Scan for the cell matching the given text and deliver its [x, y] coordinate at center. 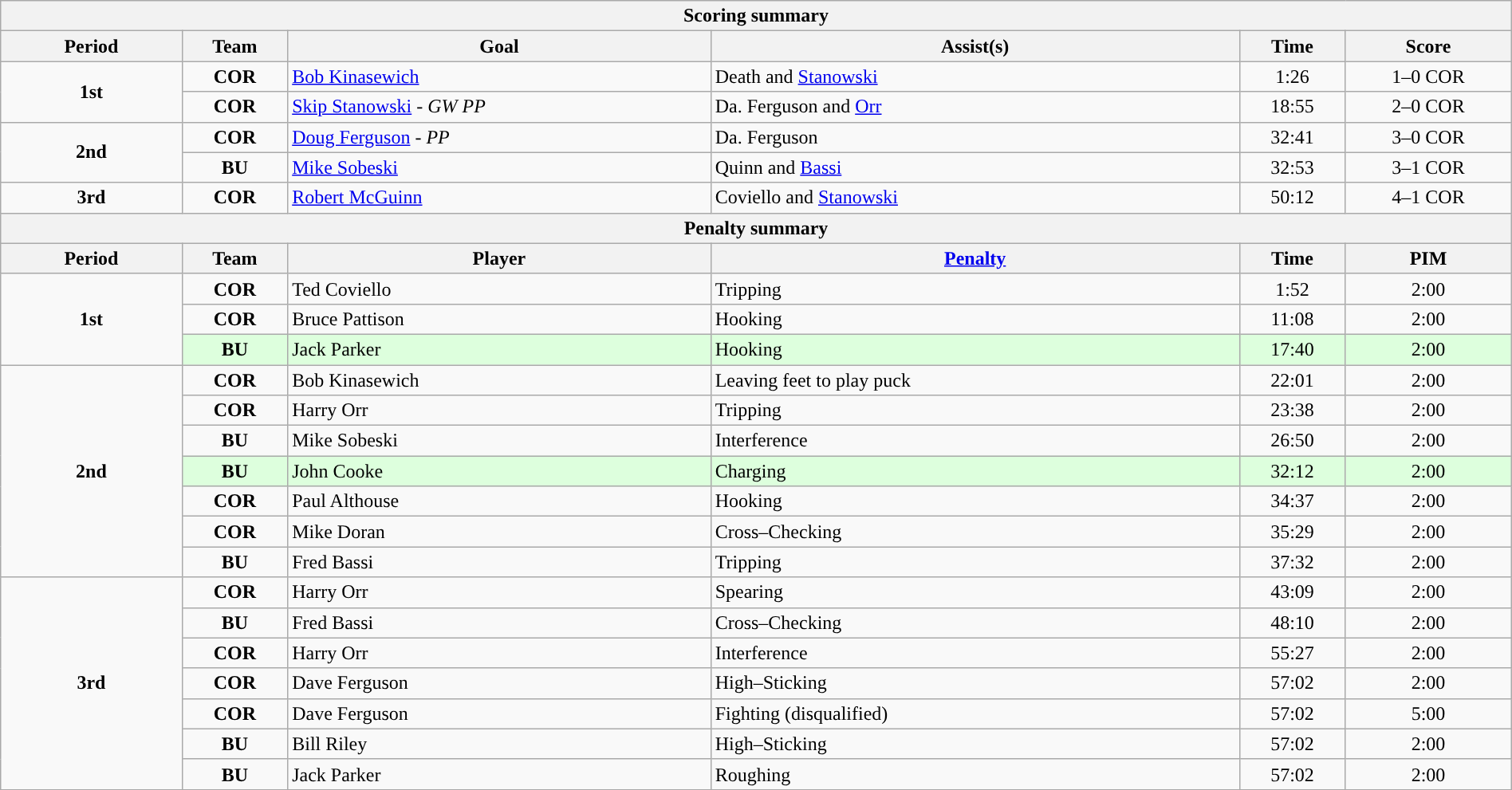
Penalty [975, 258]
Quinn and Bassi [975, 167]
Roughing [975, 774]
Robert McGuinn [499, 198]
22:01 [1292, 380]
2–0 COR [1428, 107]
48:10 [1292, 623]
1:26 [1292, 77]
26:50 [1292, 441]
Scoring summary [756, 16]
Penalty summary [756, 228]
PIM [1428, 258]
3–1 COR [1428, 167]
John Cooke [499, 471]
Da. Ferguson and Orr [975, 107]
32:12 [1292, 471]
43:09 [1292, 592]
Ted Coviello [499, 289]
18:55 [1292, 107]
Assist(s) [975, 46]
Coviello and Stanowski [975, 198]
4–1 COR [1428, 198]
Score [1428, 46]
Death and Stanowski [975, 77]
Bruce Pattison [499, 319]
32:41 [1292, 137]
17:40 [1292, 349]
Goal [499, 46]
Player [499, 258]
1:52 [1292, 289]
32:53 [1292, 167]
35:29 [1292, 532]
34:37 [1292, 501]
5:00 [1428, 713]
Fighting (disqualified) [975, 713]
37:32 [1292, 562]
Spearing [975, 592]
Da. Ferguson [975, 137]
Mike Doran [499, 532]
55:27 [1292, 653]
3–0 COR [1428, 137]
1–0 COR [1428, 77]
Paul Althouse [499, 501]
Bill Riley [499, 744]
23:38 [1292, 411]
Leaving feet to play puck [975, 380]
Doug Ferguson - PP [499, 137]
Skip Stanowski - GW PP [499, 107]
Charging [975, 471]
50:12 [1292, 198]
11:08 [1292, 319]
